Extract the [X, Y] coordinate from the center of the cell holding the provided text.  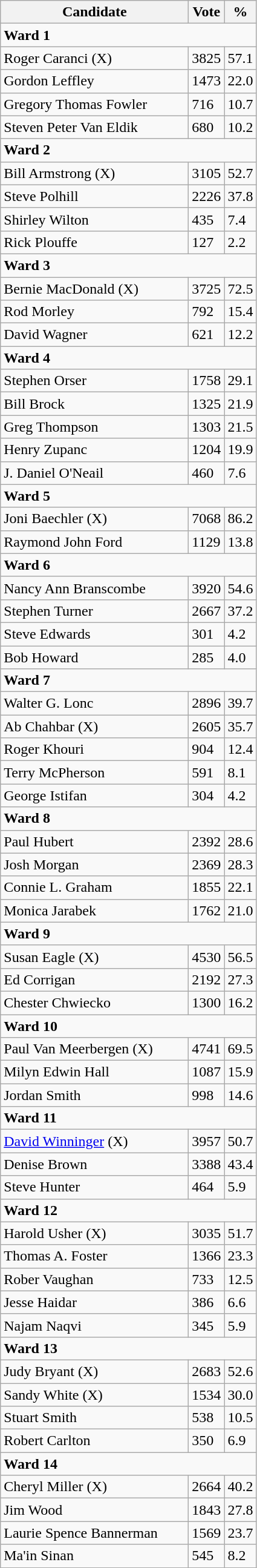
Ward 12 [128, 1210]
2605 [207, 726]
Ward 4 [128, 358]
3920 [207, 588]
54.6 [241, 588]
Ward 13 [128, 1348]
Chester Chwiecko [94, 1003]
13.8 [241, 542]
2667 [207, 611]
301 [207, 634]
464 [207, 1187]
2664 [207, 1487]
27.8 [241, 1510]
Rober Vaughan [94, 1279]
3725 [207, 289]
7.6 [241, 473]
David Wagner [94, 335]
3105 [207, 173]
Steven Peter Van Eldik [94, 127]
545 [207, 1556]
Denise Brown [94, 1164]
10.5 [241, 1418]
6.6 [241, 1302]
Shirley Wilton [94, 219]
16.2 [241, 1003]
Judy Bryant (X) [94, 1371]
Ward 1 [128, 35]
304 [207, 796]
Ward 8 [128, 819]
2896 [207, 703]
345 [207, 1325]
3388 [207, 1164]
Milyn Edwin Hall [94, 1072]
86.2 [241, 519]
716 [207, 104]
69.5 [241, 1049]
12.2 [241, 335]
14.6 [241, 1095]
Gordon Leffley [94, 81]
8.1 [241, 772]
Ward 11 [128, 1118]
435 [207, 219]
72.5 [241, 289]
1855 [207, 888]
1087 [207, 1072]
22.0 [241, 81]
1300 [207, 1003]
50.7 [241, 1141]
Rick Plouffe [94, 242]
Laurie Spence Bannerman [94, 1533]
998 [207, 1095]
1204 [207, 450]
1534 [207, 1394]
Vote [207, 12]
51.7 [241, 1233]
Jesse Haidar [94, 1302]
904 [207, 749]
Bill Brock [94, 404]
2192 [207, 980]
127 [207, 242]
792 [207, 312]
2226 [207, 196]
1129 [207, 542]
Connie L. Graham [94, 888]
Cheryl Miller (X) [94, 1487]
1843 [207, 1510]
Bernie MacDonald (X) [94, 289]
Roger Khouri [94, 749]
1762 [207, 911]
285 [207, 657]
1366 [207, 1256]
Henry Zupanc [94, 450]
733 [207, 1279]
Raymond John Ford [94, 542]
Jordan Smith [94, 1095]
37.2 [241, 611]
Ward 5 [128, 496]
Bob Howard [94, 657]
Robert Carlton [94, 1441]
Ma'in Sinan [94, 1556]
Terry McPherson [94, 772]
21.5 [241, 427]
621 [207, 335]
Ward 14 [128, 1464]
4.0 [241, 657]
Stephen Turner [94, 611]
Candidate [94, 12]
350 [207, 1441]
52.7 [241, 173]
3035 [207, 1233]
J. Daniel O'Neail [94, 473]
Greg Thompson [94, 427]
30.0 [241, 1394]
1303 [207, 427]
Jim Wood [94, 1510]
22.1 [241, 888]
52.6 [241, 1371]
386 [207, 1302]
2683 [207, 1371]
28.6 [241, 842]
Paul Van Meerbergen (X) [94, 1049]
21.0 [241, 911]
39.7 [241, 703]
Ward 7 [128, 680]
Josh Morgan [94, 865]
Steve Hunter [94, 1187]
2.2 [241, 242]
28.3 [241, 865]
Nancy Ann Branscombe [94, 588]
Ward 9 [128, 934]
1569 [207, 1533]
27.3 [241, 980]
23.7 [241, 1533]
2392 [207, 842]
7068 [207, 519]
460 [207, 473]
10.7 [241, 104]
538 [207, 1418]
Rod Morley [94, 312]
10.2 [241, 127]
1473 [207, 81]
7.4 [241, 219]
56.5 [241, 957]
35.7 [241, 726]
Bill Armstrong (X) [94, 173]
37.8 [241, 196]
Stuart Smith [94, 1418]
Walter G. Lonc [94, 703]
Steve Polhill [94, 196]
Najam Naqvi [94, 1325]
Ward 6 [128, 565]
8.2 [241, 1556]
Joni Baechler (X) [94, 519]
2369 [207, 865]
Ward 2 [128, 150]
3957 [207, 1141]
57.1 [241, 58]
15.4 [241, 312]
29.1 [241, 381]
Susan Eagle (X) [94, 957]
Paul Hubert [94, 842]
4530 [207, 957]
12.5 [241, 1279]
3825 [207, 58]
Monica Jarabek [94, 911]
Stephen Orser [94, 381]
Sandy White (X) [94, 1394]
15.9 [241, 1072]
David Winninger (X) [94, 1141]
43.4 [241, 1164]
4741 [207, 1049]
Ab Chahbar (X) [94, 726]
1758 [207, 381]
591 [207, 772]
% [241, 12]
Gregory Thomas Fowler [94, 104]
Ward 10 [128, 1026]
George Istifan [94, 796]
6.9 [241, 1441]
23.3 [241, 1256]
Ed Corrigan [94, 980]
Thomas A. Foster [94, 1256]
1325 [207, 404]
680 [207, 127]
12.4 [241, 749]
Ward 3 [128, 265]
Roger Caranci (X) [94, 58]
21.9 [241, 404]
19.9 [241, 450]
40.2 [241, 1487]
Steve Edwards [94, 634]
Harold Usher (X) [94, 1233]
